Scan for the cell matching the given text and deliver its [x, y] coordinate at center. 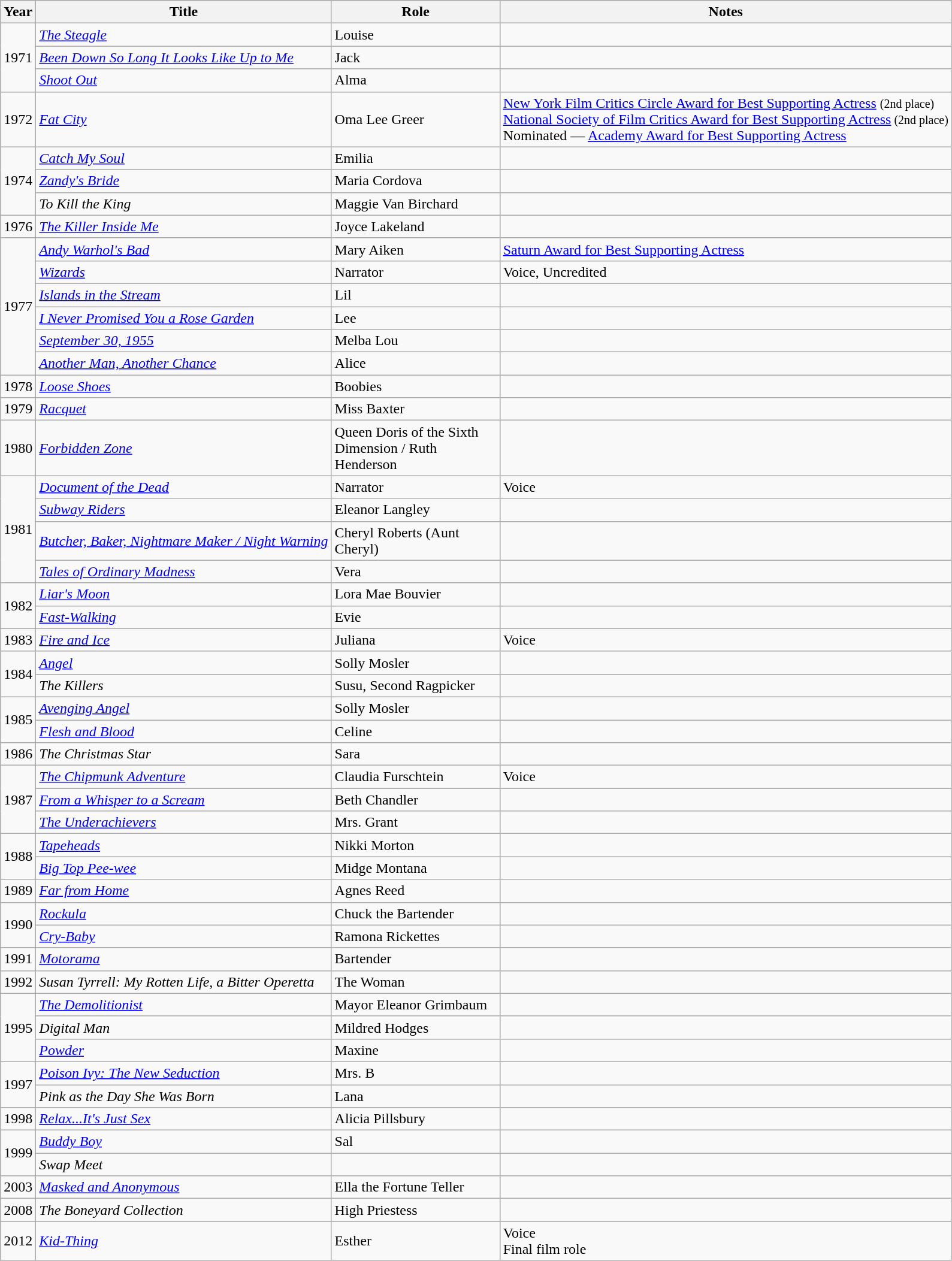
Jack [416, 58]
Queen Doris of the Sixth Dimension / Ruth Henderson [416, 448]
Relax...It's Just Sex [183, 1119]
1971 [18, 58]
Boobies [416, 386]
Melba Lou [416, 341]
Alma [416, 80]
Lana [416, 1096]
Saturn Award for Best Supporting Actress [726, 249]
Midge Montana [416, 868]
Celine [416, 731]
Butcher, Baker, Nightmare Maker / Night Warning [183, 540]
I Never Promised You a Rose Garden [183, 318]
Forbidden Zone [183, 448]
1981 [18, 530]
The Killer Inside Me [183, 226]
Fire and Ice [183, 640]
September 30, 1955 [183, 341]
Beth Chandler [416, 800]
1974 [18, 181]
Lil [416, 295]
Mary Aiken [416, 249]
Agnes Reed [416, 891]
1985 [18, 719]
Miss Baxter [416, 409]
1997 [18, 1084]
High Priestess [416, 1210]
Mrs. Grant [416, 822]
Fat City [183, 119]
Catch My Soul [183, 158]
Juliana [416, 640]
Mayor Eleanor Grimbaum [416, 1005]
Ella the Fortune Teller [416, 1187]
Rockula [183, 914]
From a Whisper to a Scream [183, 800]
Another Man, Another Chance [183, 364]
Wizards [183, 272]
2003 [18, 1187]
1972 [18, 119]
Masked and Anonymous [183, 1187]
Cheryl Roberts (Aunt Cheryl) [416, 540]
1999 [18, 1153]
1978 [18, 386]
Bartender [416, 959]
Tapeheads [183, 845]
Racquet [183, 409]
Been Down So Long It Looks Like Up to Me [183, 58]
1976 [18, 226]
1979 [18, 409]
Loose Shoes [183, 386]
2008 [18, 1210]
The Christmas Star [183, 754]
Zandy's Bride [183, 181]
1991 [18, 959]
Avenging Angel [183, 708]
Year [18, 12]
1977 [18, 306]
1984 [18, 674]
Susu, Second Ragpicker [416, 685]
Title [183, 12]
The Steagle [183, 35]
1986 [18, 754]
Flesh and Blood [183, 731]
1988 [18, 857]
Esther [416, 1241]
Sal [416, 1142]
Maria Cordova [416, 181]
Lora Mae Bouvier [416, 594]
Notes [726, 12]
The Killers [183, 685]
Evie [416, 617]
Vera [416, 571]
Far from Home [183, 891]
The Chipmunk Adventure [183, 777]
Sara [416, 754]
Swap Meet [183, 1165]
2012 [18, 1241]
Poison Ivy: The New Seduction [183, 1073]
Buddy Boy [183, 1142]
Joyce Lakeland [416, 226]
The Boneyard Collection [183, 1210]
Alicia Pillsbury [416, 1119]
The Underachievers [183, 822]
Document of the Dead [183, 487]
Mrs. B [416, 1073]
Andy Warhol's Bad [183, 249]
The Demolitionist [183, 1005]
Subway Riders [183, 510]
VoiceFinal film role [726, 1241]
Voice, Uncredited [726, 272]
Susan Tyrrell: My Rotten Life, a Bitter Operetta [183, 982]
Maxine [416, 1050]
Big Top Pee-wee [183, 868]
Emilia [416, 158]
Chuck the Bartender [416, 914]
1983 [18, 640]
Role [416, 12]
1982 [18, 606]
Kid-Thing [183, 1241]
Islands in the Stream [183, 295]
Tales of Ordinary Madness [183, 571]
Motorama [183, 959]
1990 [18, 925]
Claudia Furschtein [416, 777]
Louise [416, 35]
Ramona Rickettes [416, 936]
Alice [416, 364]
Shoot Out [183, 80]
Mildred Hodges [416, 1027]
1992 [18, 982]
Oma Lee Greer [416, 119]
Powder [183, 1050]
1998 [18, 1119]
Maggie Van Birchard [416, 204]
The Woman [416, 982]
1995 [18, 1027]
Angel [183, 663]
Digital Man [183, 1027]
Pink as the Day She Was Born [183, 1096]
1987 [18, 800]
1989 [18, 891]
Lee [416, 318]
Nikki Morton [416, 845]
Eleanor Langley [416, 510]
To Kill the King [183, 204]
Cry-Baby [183, 936]
Liar's Moon [183, 594]
1980 [18, 448]
Fast-Walking [183, 617]
